Return the [x, y] coordinate for the center point of the cell that contains the specified text.  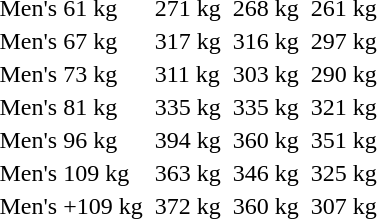
360 kg [266, 140]
394 kg [188, 140]
303 kg [266, 74]
316 kg [266, 41]
346 kg [266, 173]
363 kg [188, 173]
317 kg [188, 41]
311 kg [188, 74]
